Return (X, Y) of the center of cell containing provided text 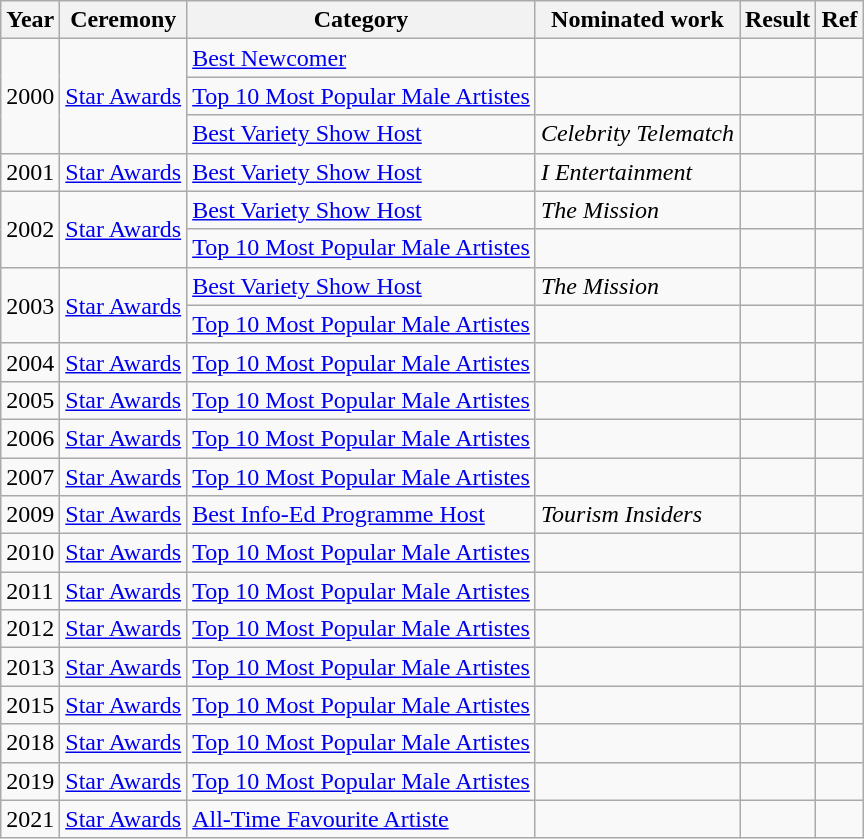
Nominated work (637, 20)
2006 (30, 438)
2015 (30, 705)
I Entertainment (637, 172)
Year (30, 20)
All-Time Favourite Artiste (362, 819)
2013 (30, 667)
2001 (30, 172)
2021 (30, 819)
2003 (30, 305)
2000 (30, 96)
2004 (30, 362)
2010 (30, 553)
2011 (30, 591)
2007 (30, 477)
2005 (30, 400)
2012 (30, 629)
2009 (30, 515)
Best Info-Ed Programme Host (362, 515)
Category (362, 20)
Result (778, 20)
Ref (840, 20)
2018 (30, 743)
Celebrity Telematch (637, 134)
Best Newcomer (362, 58)
2019 (30, 781)
Tourism Insiders (637, 515)
Ceremony (124, 20)
2002 (30, 229)
